Return (X, Y) of the center of cell containing provided text 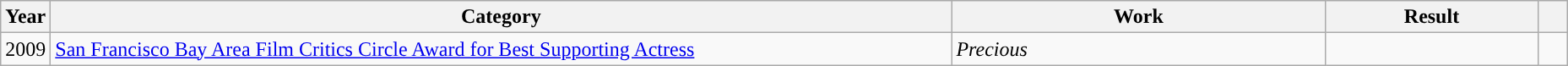
Precious (1138, 49)
San Francisco Bay Area Film Critics Circle Award for Best Supporting Actress (502, 49)
Result (1432, 17)
Work (1138, 17)
2009 (25, 49)
Category (502, 17)
Year (25, 17)
